Locate the cell with the specified text and output its [x, y] center coordinate. 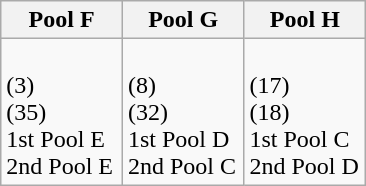
(17) (18) 1st Pool C 2nd Pool D [305, 112]
Pool F [62, 20]
Pool H [305, 20]
(8) (32) 1st Pool D 2nd Pool C [183, 112]
Pool G [183, 20]
(3) (35) 1st Pool E 2nd Pool E [62, 112]
